Pinpoint the cell where the given text exists, returning its [x, y] midpoint coordinate. 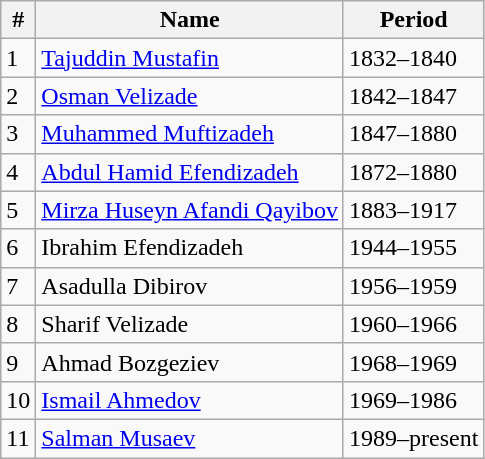
1968–1969 [413, 362]
Osman Velizade [190, 96]
Tajuddin Mustafin [190, 58]
2 [18, 96]
6 [18, 248]
8 [18, 324]
Ismail Ahmedov [190, 400]
1989–present [413, 438]
11 [18, 438]
10 [18, 400]
1872–1880 [413, 172]
5 [18, 210]
7 [18, 286]
1956–1959 [413, 286]
1944–1955 [413, 248]
Muhammed Muftizadeh [190, 134]
1883–1917 [413, 210]
3 [18, 134]
Mirza Huseyn Afandi Qayibov [190, 210]
Salman Musaev [190, 438]
4 [18, 172]
Ahmad Bozgeziev [190, 362]
9 [18, 362]
1842–1847 [413, 96]
1969–1986 [413, 400]
Period [413, 20]
# [18, 20]
1832–1840 [413, 58]
1 [18, 58]
1847–1880 [413, 134]
Ibrahim Efendizadeh [190, 248]
Asadulla Dibirov [190, 286]
1960–1966 [413, 324]
Abdul Hamid Efendizadeh [190, 172]
Sharif Velizade [190, 324]
Name [190, 20]
